Find where the given text appears and provide that cell's center as (X, Y) coordinate. 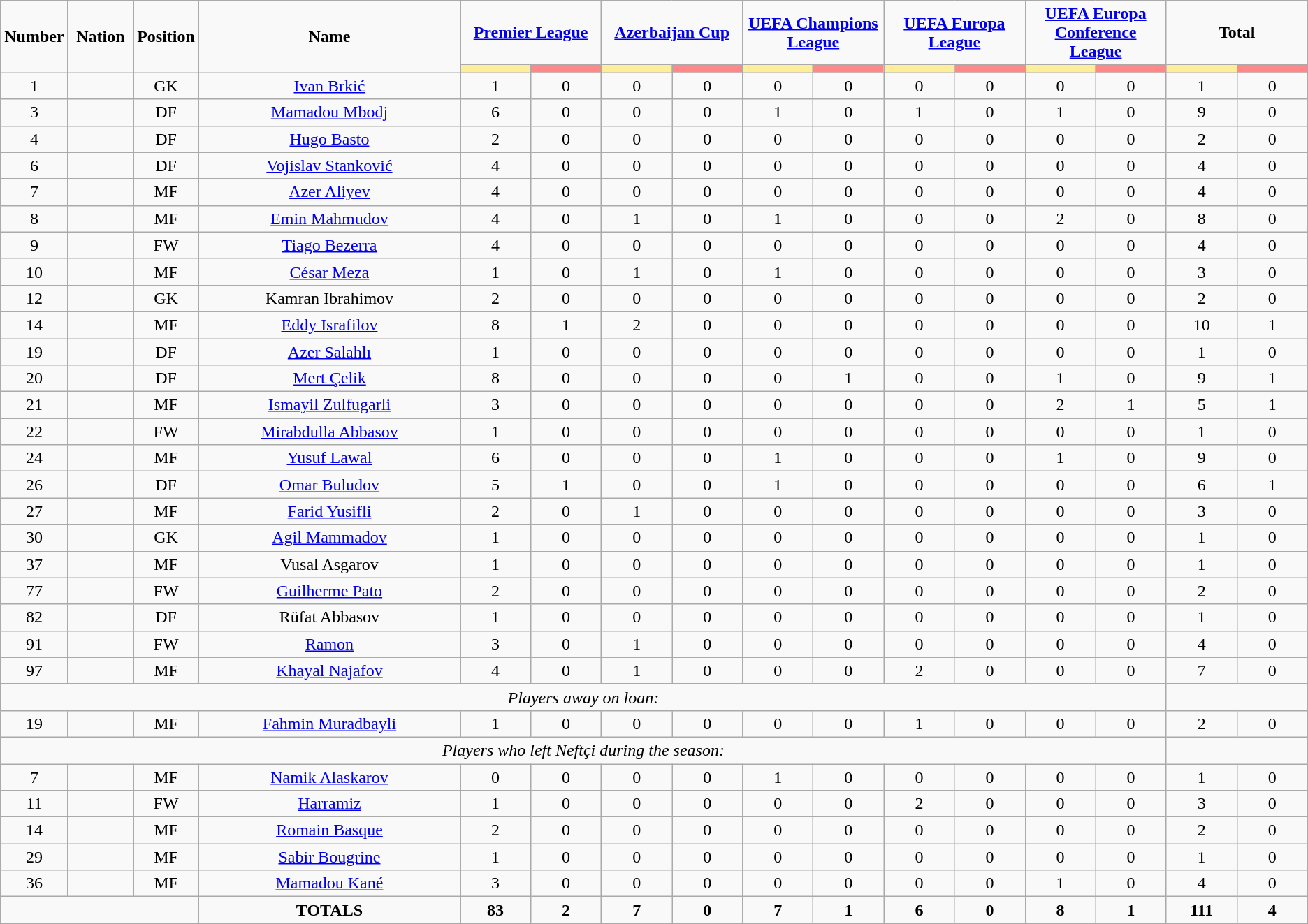
TOTALS (329, 910)
37 (34, 564)
Mamadou Kané (329, 883)
29 (34, 857)
Tiago Bezerra (329, 245)
21 (34, 405)
30 (34, 538)
Mirabdulla Abbasov (329, 432)
UEFA Europa Conference League (1096, 33)
20 (34, 379)
Name (329, 36)
Eddy Israfilov (329, 325)
Mamadou Mbodj (329, 112)
Rüfat Abbasov (329, 617)
Kamran Ibrahimov (329, 298)
22 (34, 432)
Ramon (329, 644)
111 (1202, 910)
77 (34, 591)
Hugo Basto (329, 139)
UEFA Champions League (813, 33)
Ivan Brkić (329, 86)
Azerbaijan Cup (672, 33)
Players away on loan: (583, 697)
Sabir Bougrine (329, 857)
Vusal Asgarov (329, 564)
Azer Aliyev (329, 192)
Ismayil Zulfugarli (329, 405)
27 (34, 511)
Agil Mammadov (329, 538)
Premier League (530, 33)
Mert Çelik (329, 379)
83 (495, 910)
Total (1237, 33)
Emin Mahmudov (329, 219)
Romain Basque (329, 830)
Namik Alaskarov (329, 777)
Guilherme Pato (329, 591)
82 (34, 617)
91 (34, 644)
36 (34, 883)
Vojislav Stanković (329, 166)
97 (34, 670)
Number (34, 36)
Omar Buludov (329, 485)
12 (34, 298)
César Meza (329, 272)
26 (34, 485)
Players who left Neftçi during the season: (583, 750)
Khayal Najafov (329, 670)
Harramiz (329, 804)
Position (166, 36)
11 (34, 804)
24 (34, 458)
Yusuf Lawal (329, 458)
Azer Salahlı (329, 351)
Nation (101, 36)
Fahmin Muradbayli (329, 724)
UEFA Europa League (954, 33)
Farid Yusifli (329, 511)
